Determine the (x, y) coordinate at the center of the cell enclosing the given text.  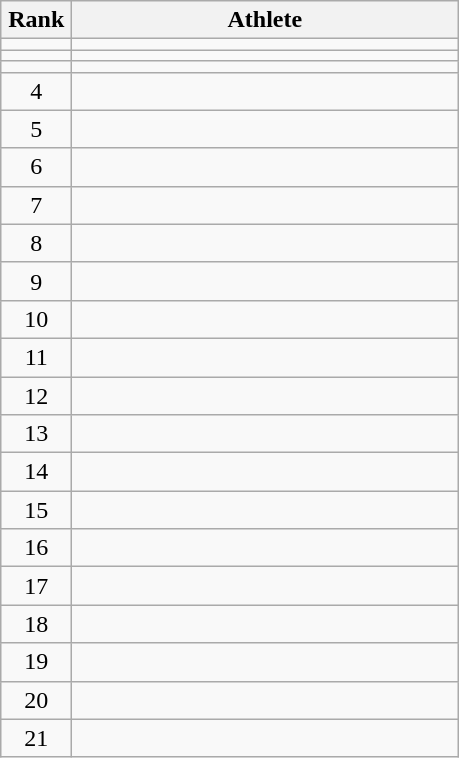
Rank (36, 20)
11 (36, 357)
5 (36, 129)
4 (36, 91)
21 (36, 738)
17 (36, 586)
14 (36, 472)
16 (36, 548)
6 (36, 167)
9 (36, 281)
8 (36, 243)
13 (36, 434)
Athlete (265, 20)
20 (36, 700)
18 (36, 624)
12 (36, 395)
19 (36, 662)
10 (36, 319)
15 (36, 510)
7 (36, 205)
